Identify which cell holds the provided text, then report its (X, Y) central coordinate. 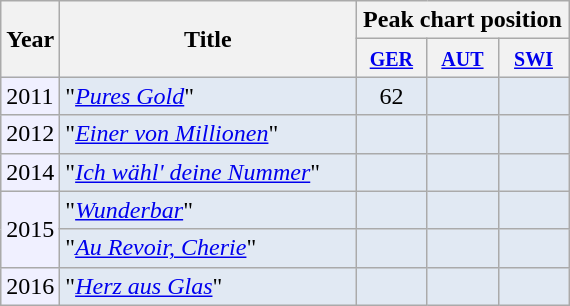
"Wunderbar" (208, 210)
GER (392, 58)
62 (392, 96)
"Herz aus Glas" (208, 286)
2012 (30, 134)
Year (30, 39)
2016 (30, 286)
2014 (30, 172)
Title (208, 39)
2011 (30, 96)
2015 (30, 229)
"Ich wähl' deine Nummer" (208, 172)
"Pures Gold" (208, 96)
"Einer von Millionen" (208, 134)
"Au Revoir, Cherie" (208, 248)
AUT (462, 58)
SWI (534, 58)
Peak chart position (462, 20)
